Determine the [x, y] coordinate at the center of the cell enclosing the given text.  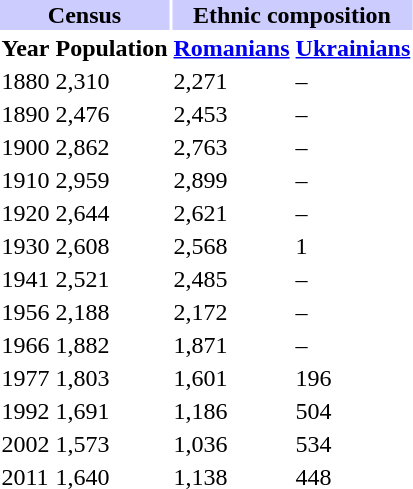
1992 [26, 411]
2,959 [112, 180]
534 [353, 444]
Romanians [232, 48]
2,310 [112, 81]
2,608 [112, 246]
196 [353, 378]
504 [353, 411]
1,601 [232, 378]
2,621 [232, 213]
2,862 [112, 147]
2,899 [232, 180]
Census [84, 15]
2,568 [232, 246]
1966 [26, 345]
1,691 [112, 411]
2,476 [112, 114]
2,521 [112, 279]
1930 [26, 246]
1,871 [232, 345]
2002 [26, 444]
Ukrainians [353, 48]
1920 [26, 213]
Population [112, 48]
2,271 [232, 81]
Year [26, 48]
1 [353, 246]
2,453 [232, 114]
1,036 [232, 444]
1900 [26, 147]
2,644 [112, 213]
2,485 [232, 279]
Ethnic composition [292, 15]
2,172 [232, 312]
2,188 [112, 312]
1956 [26, 312]
1,573 [112, 444]
1,186 [232, 411]
1880 [26, 81]
2,763 [232, 147]
1977 [26, 378]
1,803 [112, 378]
1,882 [112, 345]
1890 [26, 114]
1910 [26, 180]
1941 [26, 279]
